Determine the [X, Y] coordinate at the center of the cell enclosing the given text.  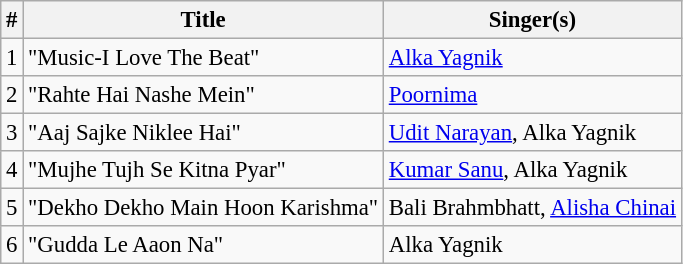
6 [12, 245]
# [12, 20]
Udit Narayan, Alka Yagnik [532, 133]
"Music-I Love The Beat" [204, 58]
"Aaj Sajke Niklee Hai" [204, 133]
1 [12, 58]
Kumar Sanu, Alka Yagnik [532, 170]
Bali Brahmbhatt, Alisha Chinai [532, 208]
Title [204, 20]
Poornima [532, 95]
4 [12, 170]
5 [12, 208]
3 [12, 133]
Singer(s) [532, 20]
"Rahte Hai Nashe Mein" [204, 95]
2 [12, 95]
"Mujhe Tujh Se Kitna Pyar" [204, 170]
"Dekho Dekho Main Hoon Karishma" [204, 208]
"Gudda Le Aaon Na" [204, 245]
